Determine the [X, Y] coordinate at the center of the cell enclosing the given text.  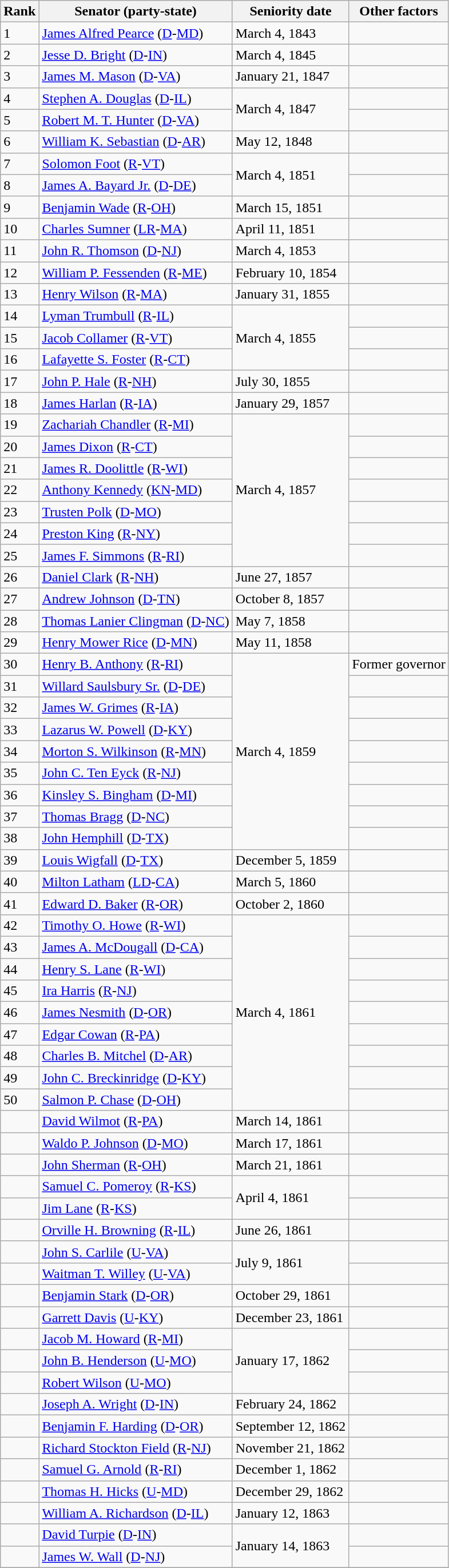
Garrett Davis (U-KY) [136, 1317]
October 2, 1860 [291, 904]
March 21, 1861 [291, 1165]
March 5, 1860 [291, 882]
April 4, 1861 [291, 1197]
Salmon P. Chase (D-OH) [136, 1100]
November 21, 1862 [291, 1448]
James A. McDougall (D-CA) [136, 947]
26 [19, 577]
John C. Ten Eyck (R-NJ) [136, 773]
December 5, 1859 [291, 860]
Charles Sumner (LR-MA) [136, 229]
Kinsley S. Bingham (D-MI) [136, 795]
1 [19, 33]
28 [19, 620]
38 [19, 838]
December 23, 1861 [291, 1317]
May 11, 1858 [291, 643]
Benjamin Wade (R-OH) [136, 207]
34 [19, 751]
March 17, 1861 [291, 1143]
Thomas Bragg (D-NC) [136, 817]
January 14, 1863 [291, 1546]
Former governor [399, 664]
Orville H. Browning (R-IL) [136, 1230]
Lazarus W. Powell (D-KY) [136, 730]
Seniority date [291, 11]
Rank [19, 11]
21 [19, 468]
Samuel G. Arnold (R-RI) [136, 1470]
36 [19, 795]
30 [19, 664]
Jacob Collamer (R-VT) [136, 338]
9 [19, 207]
March 4, 1845 [291, 55]
Waldo P. Johnson (D-MO) [136, 1143]
Lafayette S. Foster (R-CT) [136, 360]
22 [19, 490]
27 [19, 599]
September 12, 1862 [291, 1426]
29 [19, 643]
Louis Wigfall (D-TX) [136, 860]
Jesse D. Bright (D-IN) [136, 55]
19 [19, 425]
March 4, 1857 [291, 490]
Other factors [399, 11]
James F. Simmons (R-RI) [136, 555]
35 [19, 773]
John R. Thomson (D-NJ) [136, 250]
8 [19, 185]
5 [19, 120]
March 4, 1847 [291, 109]
Benjamin F. Harding (D-OR) [136, 1426]
Andrew Johnson (D-TN) [136, 599]
October 29, 1861 [291, 1295]
43 [19, 947]
April 11, 1851 [291, 229]
4 [19, 98]
Trusten Polk (D-MO) [136, 512]
42 [19, 925]
Joseph A. Wright (D-IN) [136, 1404]
47 [19, 1034]
January 17, 1862 [291, 1361]
May 7, 1858 [291, 620]
20 [19, 447]
James Harlan (R-IA) [136, 403]
Henry S. Lane (R-WI) [136, 969]
February 10, 1854 [291, 273]
January 31, 1855 [291, 295]
44 [19, 969]
6 [19, 142]
Lyman Trumbull (R-IL) [136, 316]
32 [19, 708]
40 [19, 882]
Edward D. Baker (R-OR) [136, 904]
23 [19, 512]
March 4, 1861 [291, 1012]
January 21, 1847 [291, 77]
March 4, 1853 [291, 250]
Robert M. T. Hunter (D-VA) [136, 120]
49 [19, 1078]
Henry Mower Rice (D-MN) [136, 643]
25 [19, 555]
March 4, 1859 [291, 751]
16 [19, 360]
Anthony Kennedy (KN-MD) [136, 490]
June 27, 1857 [291, 577]
Timothy O. Howe (R-WI) [136, 925]
July 30, 1855 [291, 381]
37 [19, 817]
Henry Wilson (R-MA) [136, 295]
Waitman T. Willey (U-VA) [136, 1273]
William A. Richardson (D-IL) [136, 1513]
Richard Stockton Field (R-NJ) [136, 1448]
July 9, 1861 [291, 1263]
13 [19, 295]
James W. Grimes (R-IA) [136, 708]
October 8, 1857 [291, 599]
Thomas Lanier Clingman (D-NC) [136, 620]
James W. Wall (D-NJ) [136, 1557]
James M. Mason (D-VA) [136, 77]
David Wilmot (R-PA) [136, 1121]
December 29, 1862 [291, 1491]
15 [19, 338]
Robert Wilson (U-MO) [136, 1383]
Solomon Foot (R-VT) [136, 164]
March 4, 1855 [291, 338]
Charles B. Mitchel (D-AR) [136, 1056]
William P. Fessenden (R-ME) [136, 273]
James A. Bayard Jr. (D-DE) [136, 185]
2 [19, 55]
James Nesmith (D-OR) [136, 1013]
John C. Breckinridge (D-KY) [136, 1078]
Preston King (R-NY) [136, 534]
39 [19, 860]
31 [19, 686]
March 4, 1851 [291, 174]
14 [19, 316]
Edgar Cowan (R-PA) [136, 1034]
11 [19, 250]
12 [19, 273]
John S. Carlile (U-VA) [136, 1252]
50 [19, 1100]
John B. Henderson (U-MO) [136, 1361]
Thomas H. Hicks (U-MD) [136, 1491]
10 [19, 229]
46 [19, 1013]
June 26, 1861 [291, 1230]
18 [19, 403]
Morton S. Wilkinson (R-MN) [136, 751]
James Dixon (R-CT) [136, 447]
41 [19, 904]
James R. Doolittle (R-WI) [136, 468]
Daniel Clark (R-NH) [136, 577]
March 4, 1843 [291, 33]
John Hemphill (D-TX) [136, 838]
John Sherman (R-OH) [136, 1165]
24 [19, 534]
Stephen A. Douglas (D-IL) [136, 98]
48 [19, 1056]
Samuel C. Pomeroy (R-KS) [136, 1187]
Zachariah Chandler (R-MI) [136, 425]
March 14, 1861 [291, 1121]
David Turpie (D-IN) [136, 1535]
3 [19, 77]
December 1, 1862 [291, 1470]
Jacob M. Howard (R-MI) [136, 1339]
William K. Sebastian (D-AR) [136, 142]
Jim Lane (R-KS) [136, 1208]
33 [19, 730]
Henry B. Anthony (R-RI) [136, 664]
February 24, 1862 [291, 1404]
Milton Latham (LD-CA) [136, 882]
Senator (party-state) [136, 11]
Ira Harris (R-NJ) [136, 991]
Willard Saulsbury Sr. (D-DE) [136, 686]
March 15, 1851 [291, 207]
James Alfred Pearce (D-MD) [136, 33]
17 [19, 381]
January 12, 1863 [291, 1513]
7 [19, 164]
John P. Hale (R-NH) [136, 381]
Benjamin Stark (D-OR) [136, 1295]
January 29, 1857 [291, 403]
45 [19, 991]
May 12, 1848 [291, 142]
